Identify which cell holds the provided text, then report its [X, Y] central coordinate. 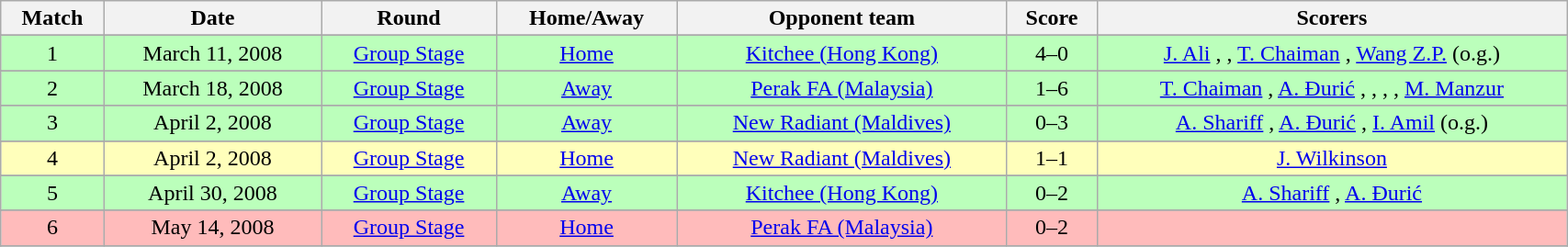
J. Wilkinson [1332, 158]
4 [52, 158]
Date [213, 18]
Opponent team [841, 18]
A. Shariff , A. Đurić , I. Amil (o.g.) [1332, 123]
1 [52, 53]
Round [409, 18]
March 18, 2008 [213, 88]
T. Chaiman , A. Đurić , , , , M. Manzur [1332, 88]
May 14, 2008 [213, 228]
0–3 [1052, 123]
1–1 [1052, 158]
1–6 [1052, 88]
Home/Away [586, 18]
6 [52, 228]
A. Shariff , A. Đurić [1332, 193]
March 11, 2008 [213, 53]
J. Ali , , T. Chaiman , Wang Z.P. (o.g.) [1332, 53]
3 [52, 123]
Score [1052, 18]
Scorers [1332, 18]
April 30, 2008 [213, 193]
4–0 [1052, 53]
5 [52, 193]
Match [52, 18]
2 [52, 88]
